Locate the cell with the specified text and output its (X, Y) center coordinate. 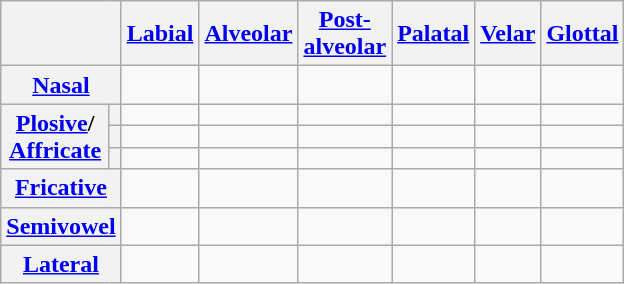
Lateral (61, 264)
Fricative (61, 188)
Plosive/Affricate (56, 136)
Semivowel (61, 226)
Nasal (61, 85)
Labial (160, 34)
Glottal (582, 34)
Velar (508, 34)
Palatal (434, 34)
Alveolar (248, 34)
Post-alveolar (345, 34)
